Capture the cell that displays the provided text and extract its [x, y] central coordinate. 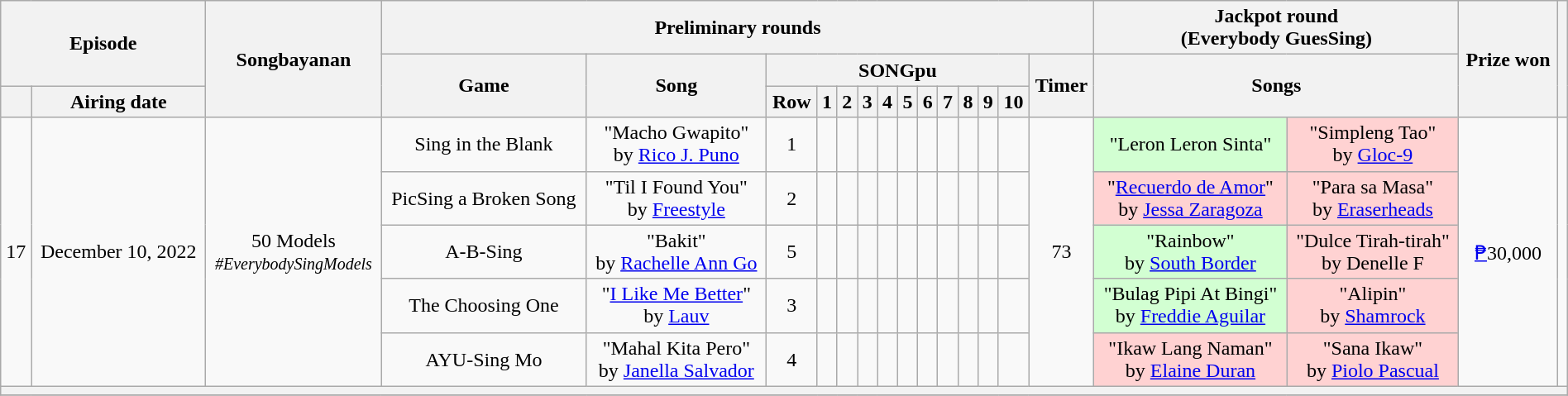
8 [968, 102]
PicSing a Broken Song [484, 198]
Preliminary rounds [738, 28]
Song [676, 86]
Songs [1277, 86]
Songbayanan [294, 60]
73 [1062, 251]
6 [928, 102]
A-B-Sing [484, 251]
"Ikaw Lang Naman"by Elaine Duran [1191, 359]
Episode [103, 43]
The Choosing One [484, 306]
Timer [1062, 86]
"Recuerdo de Amor"by Jessa Zaragoza [1191, 198]
"Rainbow"by South Border [1191, 251]
₱30,000 [1508, 251]
"Sana Ikaw"by Piolo Pascual [1373, 359]
AYU-Sing Mo [484, 359]
7 [948, 102]
"Bulag Pipi At Bingi"by Freddie Aguilar [1191, 306]
December 10, 2022 [119, 251]
50 Models#EverybodySingModels [294, 251]
Airing date [119, 102]
"Til I Found You"by Freestyle [676, 198]
"Macho Gwapito"by Rico J. Puno [676, 144]
"Alipin"by Shamrock [1373, 306]
Jackpot round(Everybody GuesSing) [1277, 28]
9 [988, 102]
"Bakit"by Rachelle Ann Go [676, 251]
Row [792, 102]
"Mahal Kita Pero"by Janella Salvador [676, 359]
"Dulce Tirah-tirah"by Denelle F [1373, 251]
"Para sa Masa"by Eraserheads [1373, 198]
"Leron Leron Sinta" [1191, 144]
Prize won [1508, 60]
SONGpu [898, 70]
Game [484, 86]
Sing in the Blank [484, 144]
"I Like Me Better"by Lauv [676, 306]
"Simpleng Tao"by Gloc-9 [1373, 144]
10 [1014, 102]
17 [17, 251]
